Return the [X, Y] coordinate for the center point of the cell that contains the specified text.  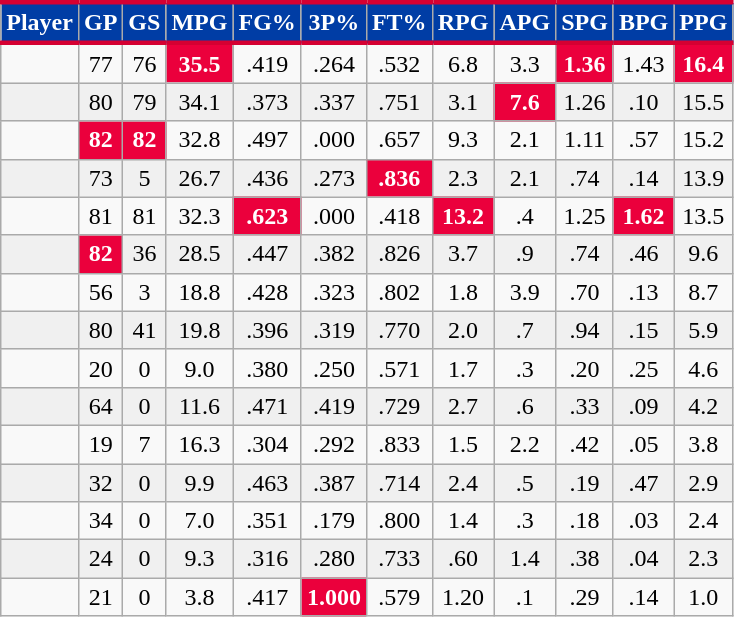
4.6 [704, 368]
1.25 [585, 216]
.5 [525, 483]
13.5 [704, 216]
.428 [267, 292]
20 [100, 368]
.387 [334, 483]
73 [100, 178]
.319 [334, 330]
.337 [334, 102]
21 [100, 597]
7.6 [525, 102]
PPG [704, 22]
1.8 [463, 292]
.18 [585, 521]
41 [144, 330]
.13 [643, 292]
34 [100, 521]
4.2 [704, 406]
1.7 [463, 368]
13.2 [463, 216]
.382 [334, 254]
24 [100, 559]
5.9 [704, 330]
2.0 [463, 330]
19 [100, 444]
.25 [643, 368]
.316 [267, 559]
19.8 [200, 330]
RPG [463, 22]
.463 [267, 483]
.7 [525, 330]
.04 [643, 559]
11.6 [200, 406]
2.2 [525, 444]
3.7 [463, 254]
.280 [334, 559]
.6 [525, 406]
34.1 [200, 102]
3P% [334, 22]
.46 [643, 254]
5 [144, 178]
GS [144, 22]
6.8 [463, 63]
3 [144, 292]
.250 [334, 368]
.770 [399, 330]
.800 [399, 521]
GP [100, 22]
.70 [585, 292]
.380 [267, 368]
3.1 [463, 102]
8.7 [704, 292]
.264 [334, 63]
36 [144, 254]
.05 [643, 444]
.714 [399, 483]
.571 [399, 368]
.19 [585, 483]
.4 [525, 216]
32 [100, 483]
.1 [525, 597]
.471 [267, 406]
.729 [399, 406]
1.20 [463, 597]
.833 [399, 444]
.826 [399, 254]
.751 [399, 102]
.94 [585, 330]
.33 [585, 406]
.47 [643, 483]
.38 [585, 559]
.623 [267, 216]
18.8 [200, 292]
.532 [399, 63]
.396 [267, 330]
.373 [267, 102]
.733 [399, 559]
.802 [399, 292]
3.3 [525, 63]
1.000 [334, 597]
.10 [643, 102]
1.36 [585, 63]
.03 [643, 521]
2.9 [704, 483]
3.9 [525, 292]
.447 [267, 254]
9.6 [704, 254]
1.0 [704, 597]
1.5 [463, 444]
1.62 [643, 216]
.179 [334, 521]
28.5 [200, 254]
.15 [643, 330]
1.11 [585, 140]
.20 [585, 368]
15.2 [704, 140]
.497 [267, 140]
.579 [399, 597]
26.7 [200, 178]
79 [144, 102]
.29 [585, 597]
.273 [334, 178]
.304 [267, 444]
.42 [585, 444]
.323 [334, 292]
16.3 [200, 444]
32.8 [200, 140]
.417 [267, 597]
MPG [200, 22]
16.4 [704, 63]
.418 [399, 216]
.351 [267, 521]
9.9 [200, 483]
7 [144, 444]
9.0 [200, 368]
Player [40, 22]
1.26 [585, 102]
SPG [585, 22]
76 [144, 63]
56 [100, 292]
1.43 [643, 63]
.292 [334, 444]
.657 [399, 140]
13.9 [704, 178]
64 [100, 406]
FT% [399, 22]
BPG [643, 22]
32.3 [200, 216]
15.5 [704, 102]
35.5 [200, 63]
.9 [525, 254]
77 [100, 63]
.60 [463, 559]
APG [525, 22]
.09 [643, 406]
.57 [643, 140]
FG% [267, 22]
2.7 [463, 406]
.836 [399, 178]
.436 [267, 178]
7.0 [200, 521]
